For the text-containing cell, return its midpoint in (X, Y) coordinate format. 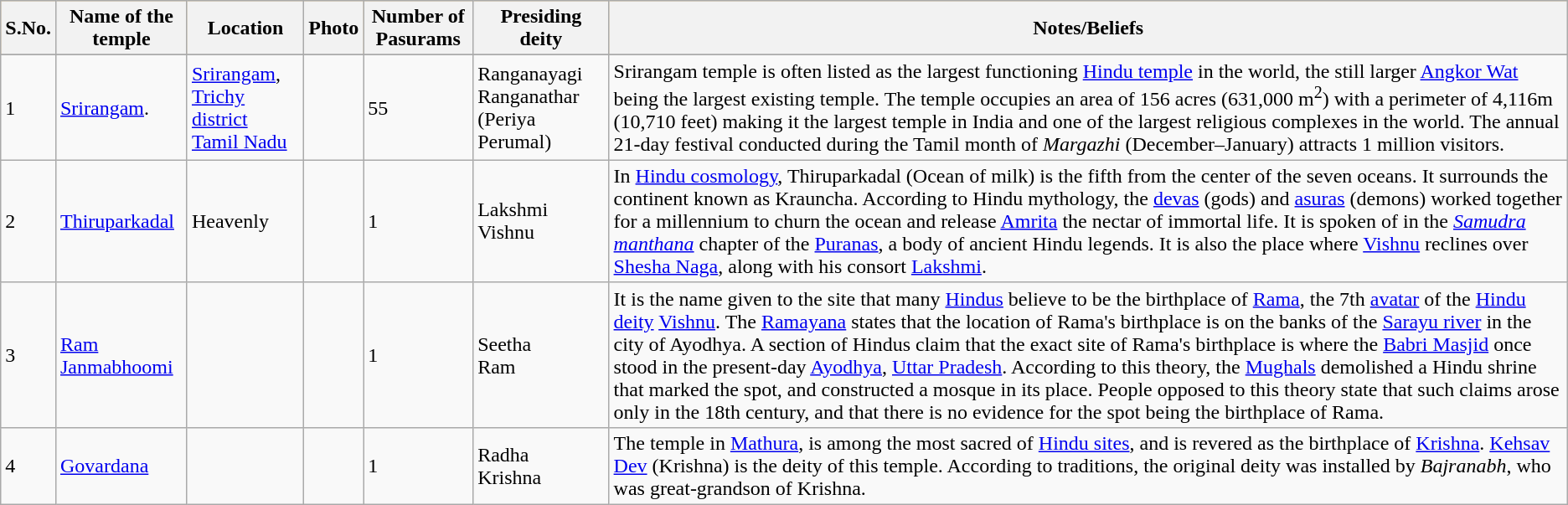
Thiruparkadal (121, 221)
55 (419, 108)
Srirangam, Trichy districtTamil Nadu (245, 108)
Photo (333, 28)
Location (245, 28)
Number of Pasurams (419, 28)
LakshmiVishnu (541, 221)
4 (28, 466)
Notes/Beliefs (1088, 28)
S.No. (28, 28)
Ranganayagi Ranganathar (Periya Perumal) (541, 108)
SeethaRam (541, 355)
2 (28, 221)
RadhaKrishna (541, 466)
3 (28, 355)
Srirangam. (121, 108)
Name of the temple (121, 28)
Govardana (121, 466)
Ram Janmabhoomi (121, 355)
Heavenly (245, 221)
Presiding deity (541, 28)
